Output the [X, Y] coordinate of the center of the cell containing the given text.  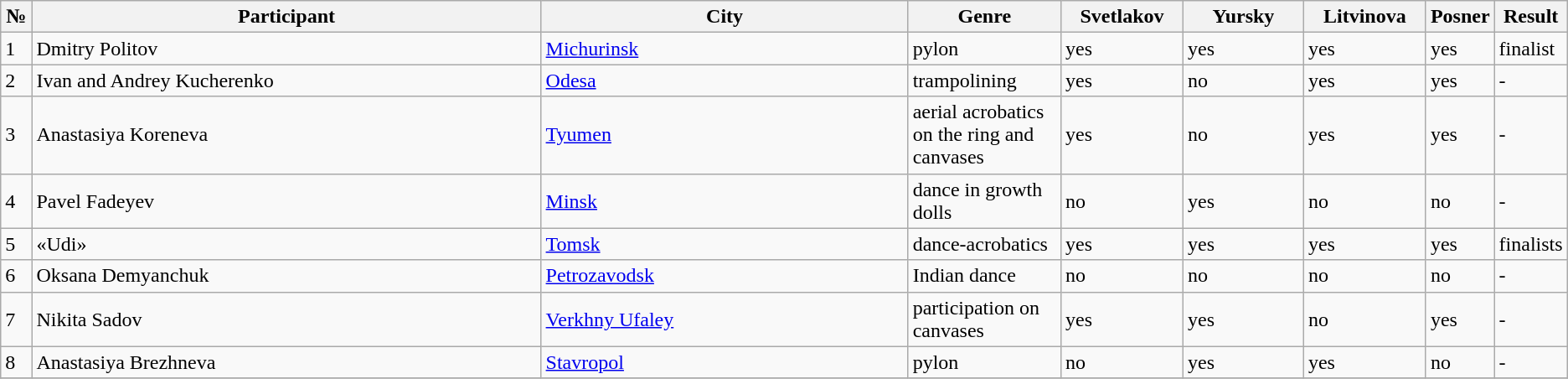
Odesa [725, 80]
Svetlakov [1122, 17]
dance-acrobatics [984, 244]
Participant [286, 17]
3 [17, 135]
dance in growth dolls [984, 201]
Stavropol [725, 362]
7 [17, 319]
finalist [1531, 49]
Litvinova [1364, 17]
4 [17, 201]
№ [17, 17]
Nikita Sadov [286, 319]
Pavel Fadeyev [286, 201]
participation on canvases [984, 319]
Anastasiya Brezhneva [286, 362]
aerial acrobatics on the ring and canvases [984, 135]
1 [17, 49]
Minsk [725, 201]
finalists [1531, 244]
Dmitry Politov [286, 49]
Oksana Demyanchuk [286, 276]
Ivan and Andrey Kucherenko [286, 80]
«Udi» [286, 244]
Posner [1460, 17]
Genre [984, 17]
trampolining [984, 80]
6 [17, 276]
Michurinsk [725, 49]
Anastasiya Koreneva [286, 135]
Indian dance [984, 276]
Petrozavodsk [725, 276]
8 [17, 362]
Verkhny Ufaley [725, 319]
Yursky [1244, 17]
Result [1531, 17]
City [725, 17]
2 [17, 80]
Tyumen [725, 135]
5 [17, 244]
Tomsk [725, 244]
